Scan for the cell matching the given text and deliver its (x, y) coordinate at center. 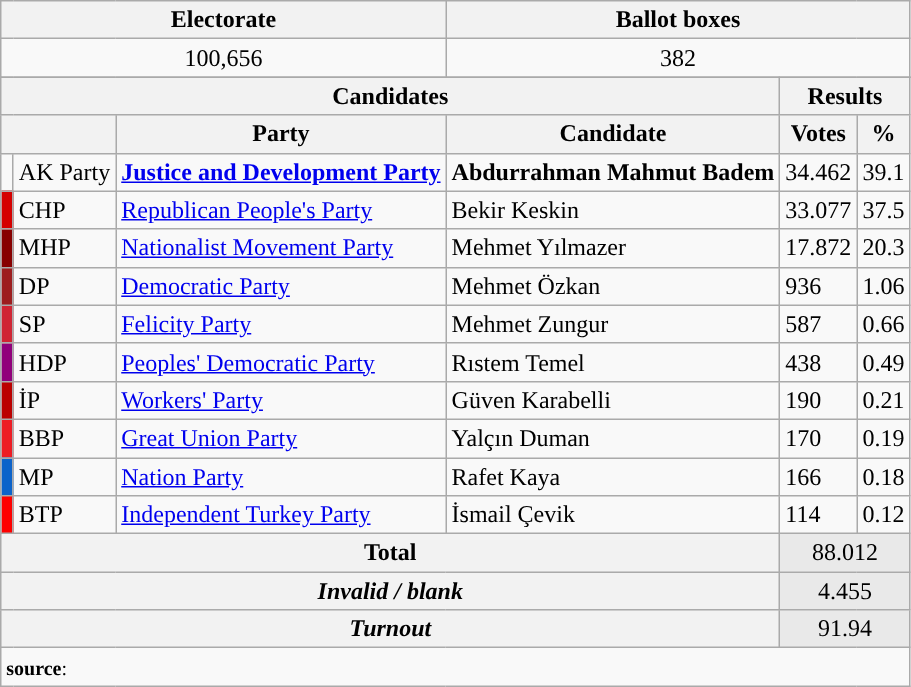
114 (818, 515)
Total (390, 553)
91.94 (845, 629)
HDP (64, 362)
Great Union Party (281, 438)
Abdurrahman Mahmut Badem (613, 172)
Workers' Party (281, 400)
382 (678, 58)
Felicity Party (281, 324)
Republican People's Party (281, 210)
Turnout (390, 629)
0.66 (884, 324)
% (884, 134)
Yalçın Duman (613, 438)
Independent Turkey Party (281, 515)
Mehmet Özkan (613, 286)
BBP (64, 438)
Party (281, 134)
190 (818, 400)
Results (845, 96)
1.06 (884, 286)
33.077 (818, 210)
17.872 (818, 248)
Mehmet Zungur (613, 324)
SP (64, 324)
BTP (64, 515)
İsmail Çevik (613, 515)
Invalid / blank (390, 591)
Bekir Keskin (613, 210)
CHP (64, 210)
587 (818, 324)
Nationalist Movement Party (281, 248)
39.1 (884, 172)
0.12 (884, 515)
0.19 (884, 438)
Justice and Development Party (281, 172)
0.18 (884, 477)
Democratic Party (281, 286)
Electorate (224, 20)
4.455 (845, 591)
AK Party (64, 172)
Candidate (613, 134)
100,656 (224, 58)
Votes (818, 134)
438 (818, 362)
İP (64, 400)
0.49 (884, 362)
Candidates (390, 96)
37.5 (884, 210)
0.21 (884, 400)
MHP (64, 248)
88.012 (845, 553)
20.3 (884, 248)
Güven Karabelli (613, 400)
170 (818, 438)
Ballot boxes (678, 20)
Mehmet Yılmazer (613, 248)
936 (818, 286)
Nation Party (281, 477)
166 (818, 477)
Peoples' Democratic Party (281, 362)
source: (456, 667)
DP (64, 286)
34.462 (818, 172)
MP (64, 477)
Rafet Kaya (613, 477)
Rıstem Temel (613, 362)
